Return (x, y) of the center of cell containing provided text 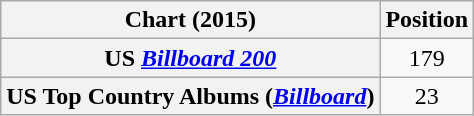
US Top Country Albums (Billboard) (190, 96)
23 (427, 96)
US Billboard 200 (190, 58)
179 (427, 58)
Position (427, 20)
Chart (2015) (190, 20)
